Search for the cell housing the specified text and yield its [x, y] center coordinate. 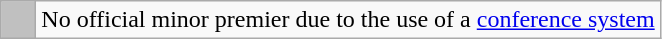
No official minor premier due to the use of a conference system [348, 20]
